Locate the cell with the specified text and output its (x, y) center coordinate. 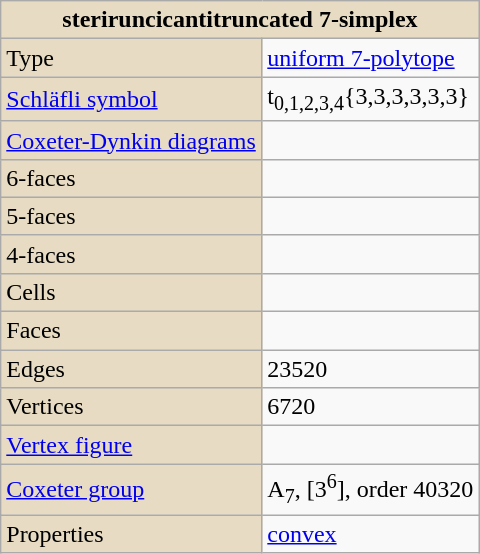
6720 (370, 407)
6-faces (132, 178)
4-faces (132, 254)
Properties (132, 534)
uniform 7-polytope (370, 58)
Vertex figure (132, 445)
Vertices (132, 407)
Schläfli symbol (132, 99)
Coxeter-Dynkin diagrams (132, 140)
A7, [36], order 40320 (370, 490)
Faces (132, 331)
23520 (370, 369)
Cells (132, 292)
convex (370, 534)
5-faces (132, 216)
Coxeter group (132, 490)
Type (132, 58)
t0,1,2,3,4{3,3,3,3,3,3} (370, 99)
steriruncicantitruncated 7-simplex (240, 20)
Edges (132, 369)
